Provide the (x, y) coordinate of the cell's center where the given text is located.  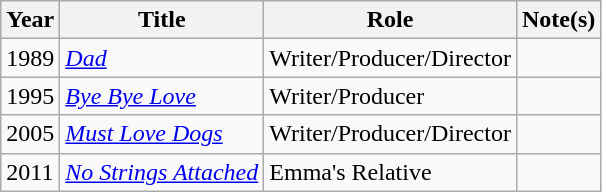
Writer/Producer (390, 96)
Role (390, 20)
2011 (30, 172)
Dad (162, 58)
Must Love Dogs (162, 134)
Note(s) (558, 20)
No Strings Attached (162, 172)
1989 (30, 58)
Bye Bye Love (162, 96)
2005 (30, 134)
Title (162, 20)
1995 (30, 96)
Year (30, 20)
Emma's Relative (390, 172)
